Return the (X, Y) coordinate for the center point of the cell that contains the specified text.  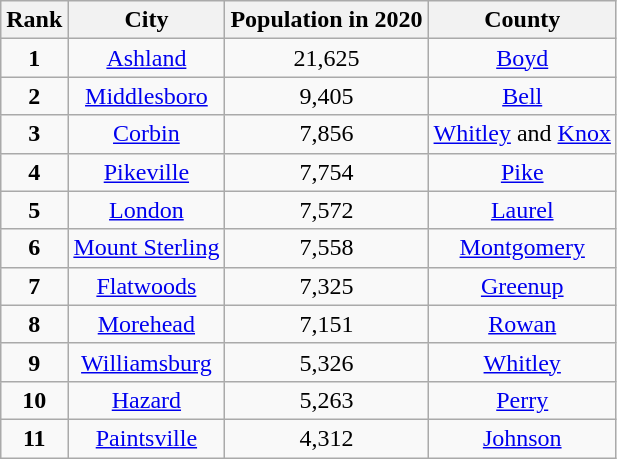
4 (34, 172)
Johnson (522, 438)
City (146, 20)
7 (34, 286)
Greenup (522, 286)
Rank (34, 20)
Whitley (522, 362)
7,754 (326, 172)
County (522, 20)
7,572 (326, 210)
Middlesboro (146, 96)
5 (34, 210)
Montgomery (522, 248)
10 (34, 400)
3 (34, 134)
9,405 (326, 96)
Hazard (146, 400)
Mount Sterling (146, 248)
8 (34, 324)
7,151 (326, 324)
Pikeville (146, 172)
London (146, 210)
Corbin (146, 134)
Bell (522, 96)
7,856 (326, 134)
Morehead (146, 324)
7,325 (326, 286)
Paintsville (146, 438)
11 (34, 438)
Population in 2020 (326, 20)
21,625 (326, 58)
1 (34, 58)
Perry (522, 400)
4,312 (326, 438)
5,263 (326, 400)
Rowan (522, 324)
Flatwoods (146, 286)
9 (34, 362)
6 (34, 248)
Pike (522, 172)
2 (34, 96)
Laurel (522, 210)
Ashland (146, 58)
Whitley and Knox (522, 134)
Boyd (522, 58)
5,326 (326, 362)
Williamsburg (146, 362)
7,558 (326, 248)
